Extract the (X, Y) coordinate from the center of the cell holding the provided text.  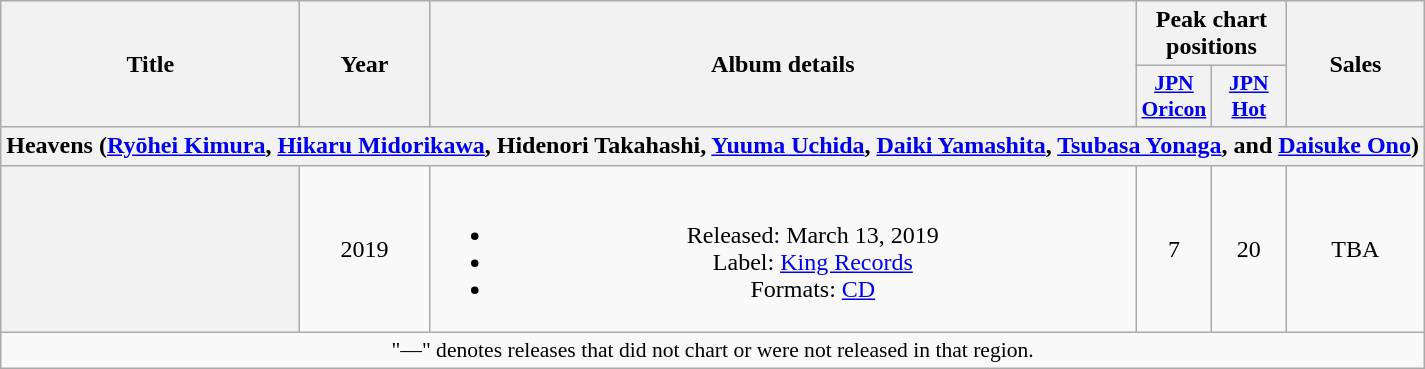
JPNHot (1248, 96)
TBA (1355, 248)
20 (1248, 248)
Heavens (Ryōhei Kimura, Hikaru Midorikawa, Hidenori Takahashi, Yuuma Uchida, Daiki Yamashita, Tsubasa Yonaga, and Daisuke Ono) (713, 146)
2019 (364, 248)
Year (364, 64)
Album details (782, 64)
Sales (1355, 64)
Title (150, 64)
7 (1174, 248)
JPNOricon (1174, 96)
Peak chart positions (1211, 34)
Released: March 13, 2019Label: King RecordsFormats: CD (782, 248)
"—" denotes releases that did not chart or were not released in that region. (713, 350)
